Scan for the cell matching the given text and deliver its [X, Y] coordinate at center. 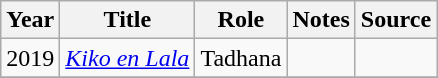
Source [396, 20]
Kiko en Lala [128, 58]
2019 [30, 58]
Tadhana [241, 58]
Role [241, 20]
Notes [321, 20]
Title [128, 20]
Year [30, 20]
